Search for the cell housing the specified text and yield its (X, Y) center coordinate. 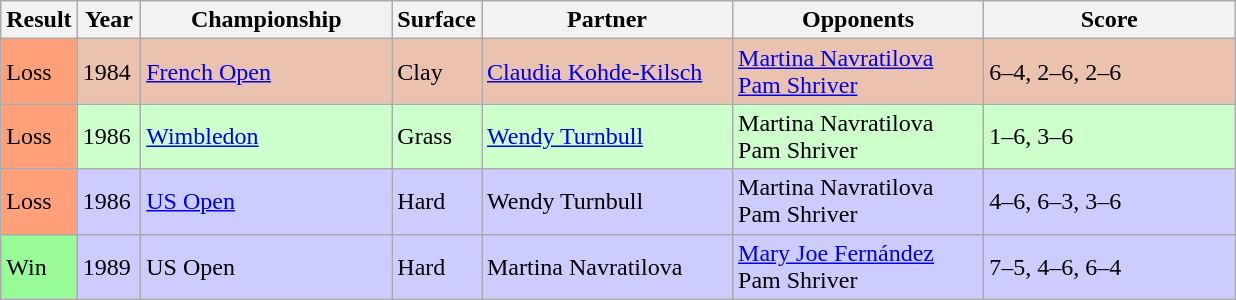
Year (109, 20)
Grass (437, 136)
1–6, 3–6 (1110, 136)
1984 (109, 72)
Mary Joe Fernández Pam Shriver (858, 266)
6–4, 2–6, 2–6 (1110, 72)
Claudia Kohde-Kilsch (608, 72)
Score (1110, 20)
Surface (437, 20)
Martina Navratilova (608, 266)
Wimbledon (266, 136)
Partner (608, 20)
Result (39, 20)
French Open (266, 72)
Clay (437, 72)
Championship (266, 20)
4–6, 6–3, 3–6 (1110, 202)
Win (39, 266)
7–5, 4–6, 6–4 (1110, 266)
1989 (109, 266)
Opponents (858, 20)
